Output the [x, y] coordinate of the center of the cell containing the given text.  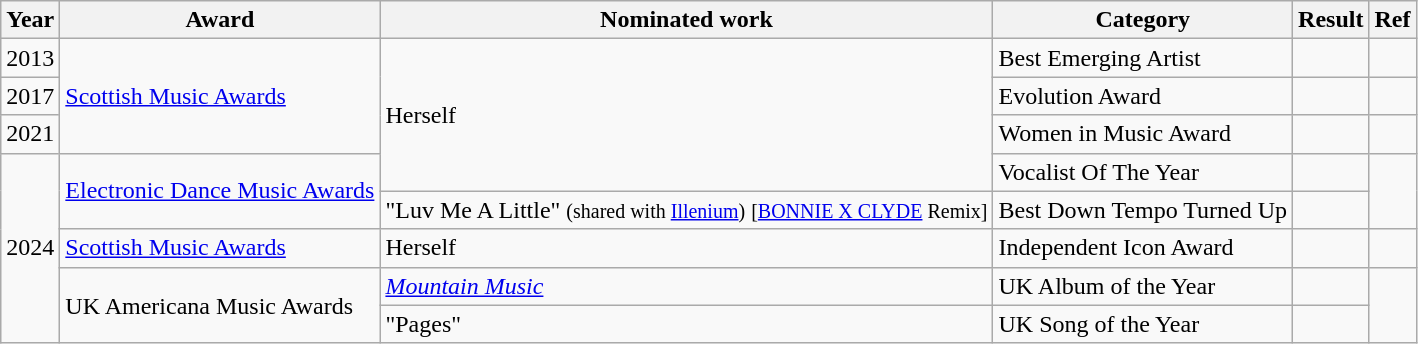
2021 [30, 134]
Independent Icon Award [1143, 248]
UK Album of the Year [1143, 286]
Category [1143, 20]
2024 [30, 248]
Nominated work [686, 20]
2013 [30, 58]
2017 [30, 96]
Vocalist Of The Year [1143, 172]
UK Song of the Year [1143, 324]
"Pages" [686, 324]
Electronic Dance Music Awards [220, 191]
Best Emerging Artist [1143, 58]
Women in Music Award [1143, 134]
Ref [1392, 20]
UK Americana Music Awards [220, 305]
Award [220, 20]
Evolution Award [1143, 96]
Mountain Music [686, 286]
Best Down Tempo Turned Up [1143, 210]
Result [1331, 20]
Year [30, 20]
"Luv Me A Little" (shared with Illenium) [BONNIE X CLYDE Remix] [686, 210]
